Scan for the cell matching the given text and deliver its [X, Y] coordinate at center. 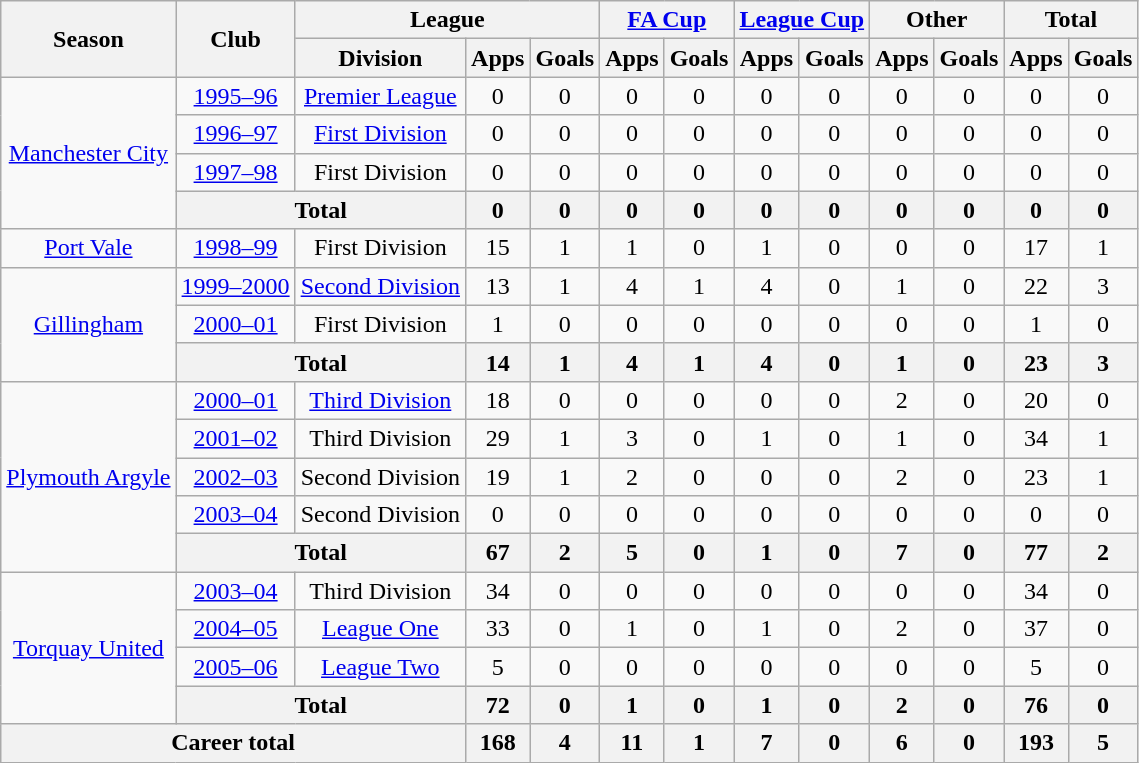
19 [498, 477]
76 [1036, 705]
2001–02 [236, 438]
13 [498, 286]
Gillingham [88, 324]
1999–2000 [236, 286]
1995–96 [236, 96]
193 [1036, 743]
League One [380, 629]
20 [1036, 400]
Manchester City [88, 153]
17 [1036, 248]
Club [236, 39]
Other [937, 20]
2005–06 [236, 667]
1998–99 [236, 248]
22 [1036, 286]
14 [498, 362]
League [448, 20]
Port Vale [88, 248]
33 [498, 629]
29 [498, 438]
1996–97 [236, 134]
67 [498, 553]
18 [498, 400]
League Cup [802, 20]
Premier League [380, 96]
Division [380, 58]
Season [88, 39]
77 [1036, 553]
2002–03 [236, 477]
League Two [380, 667]
15 [498, 248]
37 [1036, 629]
Plymouth Argyle [88, 476]
FA Cup [667, 20]
Torquay United [88, 648]
72 [498, 705]
11 [632, 743]
1997–98 [236, 172]
2004–05 [236, 629]
Career total [234, 743]
168 [498, 743]
6 [902, 743]
